Find where the given text appears and provide that cell's center as (x, y) coordinate. 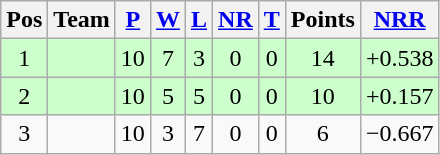
L (198, 20)
NR (236, 20)
NRR (400, 20)
2 (24, 96)
−0.667 (400, 134)
+0.538 (400, 58)
+0.157 (400, 96)
P (132, 20)
Team (82, 20)
1 (24, 58)
Pos (24, 20)
W (168, 20)
14 (322, 58)
Points (322, 20)
T (272, 20)
6 (322, 134)
